Pinpoint the cell where the given text exists, returning its (X, Y) midpoint coordinate. 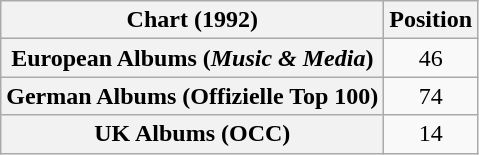
74 (431, 96)
UK Albums (OCC) (192, 134)
46 (431, 58)
14 (431, 134)
German Albums (Offizielle Top 100) (192, 96)
Chart (1992) (192, 20)
Position (431, 20)
European Albums (Music & Media) (192, 58)
